Output the (x, y) coordinate of the center of the cell containing the given text.  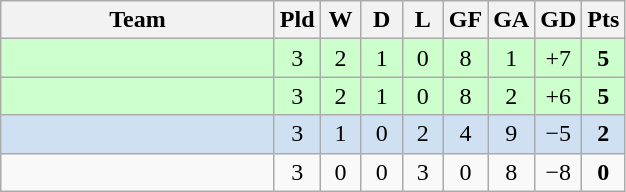
−8 (558, 172)
L (422, 20)
+6 (558, 96)
Team (138, 20)
Pld (297, 20)
−5 (558, 134)
+7 (558, 58)
Pts (604, 20)
GA (512, 20)
W (340, 20)
GD (558, 20)
4 (465, 134)
D (382, 20)
9 (512, 134)
GF (465, 20)
